Search for the cell housing the specified text and yield its (X, Y) center coordinate. 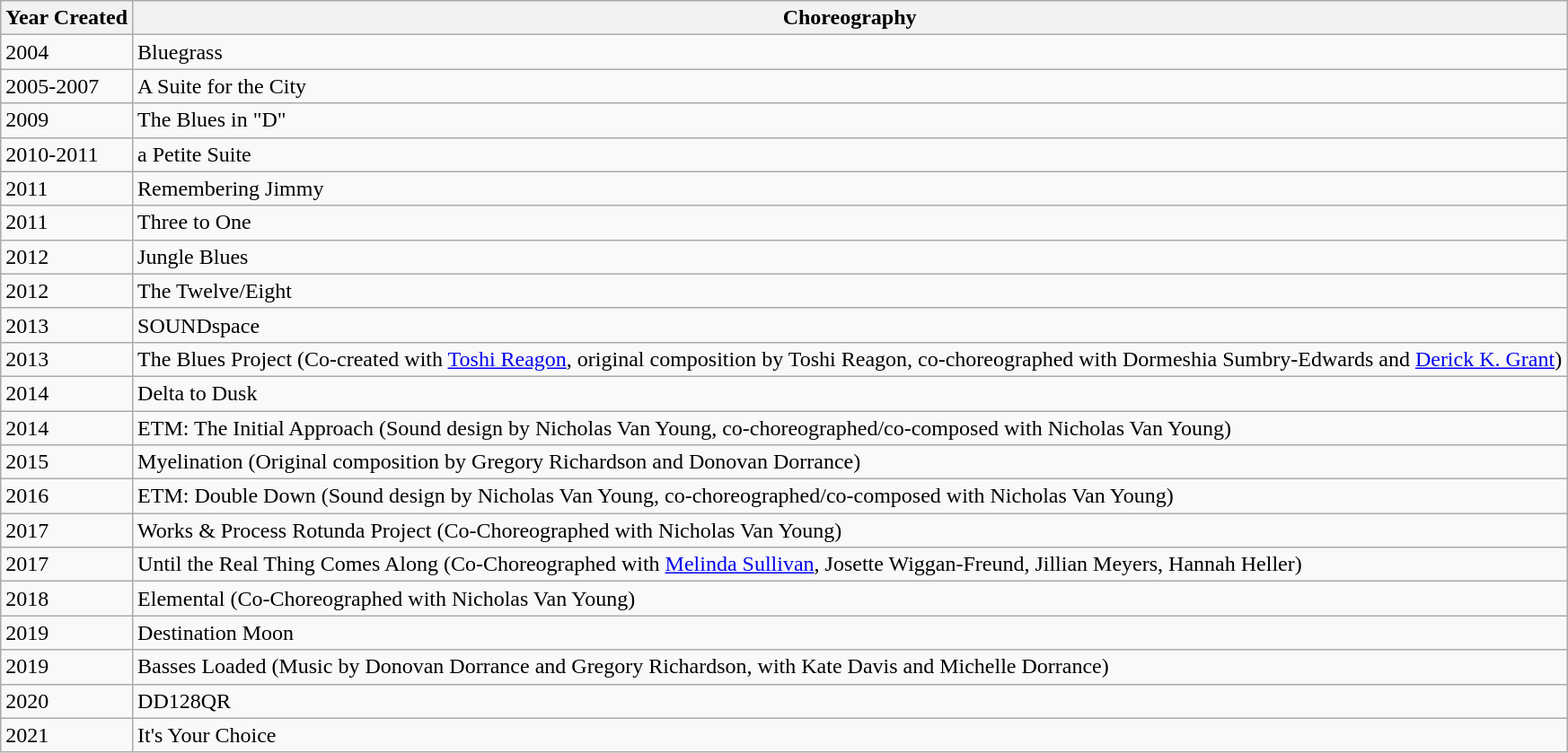
2005-2007 (66, 86)
a Petite Suite (850, 154)
ETM: The Initial Approach (Sound design by Nicholas Van Young, co-choreographed/co-composed with Nicholas Van Young) (850, 428)
2010-2011 (66, 154)
2021 (66, 735)
ETM: Double Down (Sound design by Nicholas Van Young, co-choreographed/co-composed with Nicholas Van Young) (850, 496)
The Blues in "D" (850, 120)
2020 (66, 701)
Remembering Jimmy (850, 188)
Basses Loaded (Music by Donovan Dorrance and Gregory Richardson, with Kate Davis and Michelle Dorrance) (850, 667)
2015 (66, 462)
2009 (66, 120)
Year Created (66, 18)
Until the Real Thing Comes Along (Co-Choreographed with Melinda Sullivan, Josette Wiggan-Freund, Jillian Meyers, Hannah Heller) (850, 565)
Delta to Dusk (850, 393)
2004 (66, 52)
Bluegrass (850, 52)
A Suite for the City (850, 86)
Destination Moon (850, 633)
The Twelve/Eight (850, 291)
SOUNDspace (850, 325)
Three to One (850, 223)
DD128QR (850, 701)
Myelination (Original composition by Gregory Richardson and Donovan Dorrance) (850, 462)
Elemental (Co-Choreographed with Nicholas Van Young) (850, 599)
2016 (66, 496)
2018 (66, 599)
Jungle Blues (850, 257)
Choreography (850, 18)
It's Your Choice (850, 735)
Works & Process Rotunda Project (Co-Choreographed with Nicholas Van Young) (850, 530)
